Return the (x, y) coordinate for the center point of the cell that contains the specified text.  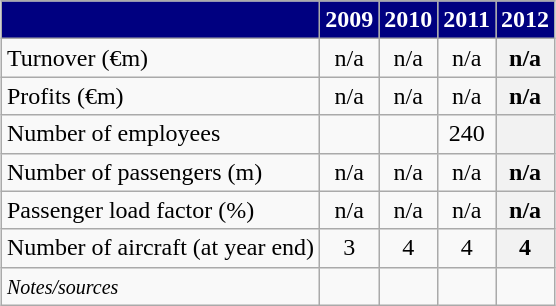
3 (350, 248)
Number of passengers (m) (160, 172)
240 (467, 134)
2012 (526, 20)
Number of employees (160, 134)
Number of aircraft (at year end) (160, 248)
2010 (408, 20)
2009 (350, 20)
2011 (467, 20)
Notes/sources (160, 286)
Turnover (€m) (160, 58)
Passenger load factor (%) (160, 210)
Profits (€m) (160, 96)
